Return the [X, Y] coordinate for the center point of the cell that contains the specified text.  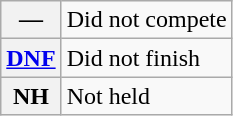
DNF [31, 58]
NH [31, 96]
Did not finish [146, 58]
Not held [146, 96]
— [31, 20]
Did not compete [146, 20]
